Locate the cell with the specified text and output its [X, Y] center coordinate. 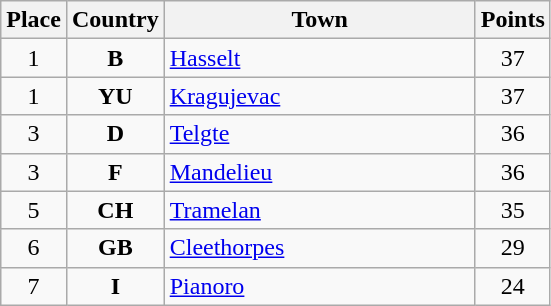
Country [115, 20]
7 [34, 286]
Cleethorpes [320, 248]
6 [34, 248]
B [115, 58]
24 [512, 286]
29 [512, 248]
Mandelieu [320, 172]
Place [34, 20]
D [115, 134]
35 [512, 210]
CH [115, 210]
Pianoro [320, 286]
Telgte [320, 134]
F [115, 172]
Town [320, 20]
YU [115, 96]
Hasselt [320, 58]
Kragujevac [320, 96]
5 [34, 210]
Points [512, 20]
GB [115, 248]
Tramelan [320, 210]
I [115, 286]
